Determine the [X, Y] coordinate at the center of the cell enclosing the given text.  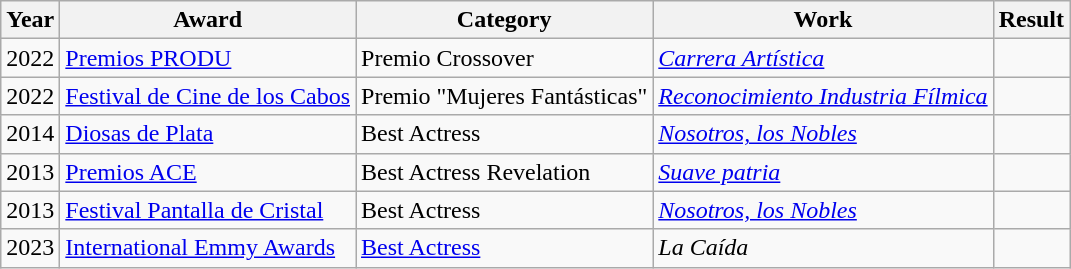
Year [30, 20]
Best Actress Revelation [504, 172]
Festival Pantalla de Cristal [208, 210]
Reconocimiento Industria Fílmica [823, 96]
Premio "Mujeres Fantásticas" [504, 96]
Award [208, 20]
Premios ACE [208, 172]
Work [823, 20]
International Emmy Awards [208, 248]
Result [1031, 20]
Festival de Cine de los Cabos [208, 96]
2023 [30, 248]
Category [504, 20]
2014 [30, 134]
Suave patria [823, 172]
Diosas de Plata [208, 134]
Carrera Artística [823, 58]
La Caída [823, 248]
Premios PRODU [208, 58]
Premio Crossover [504, 58]
